Scan for the cell matching the given text and deliver its (X, Y) coordinate at center. 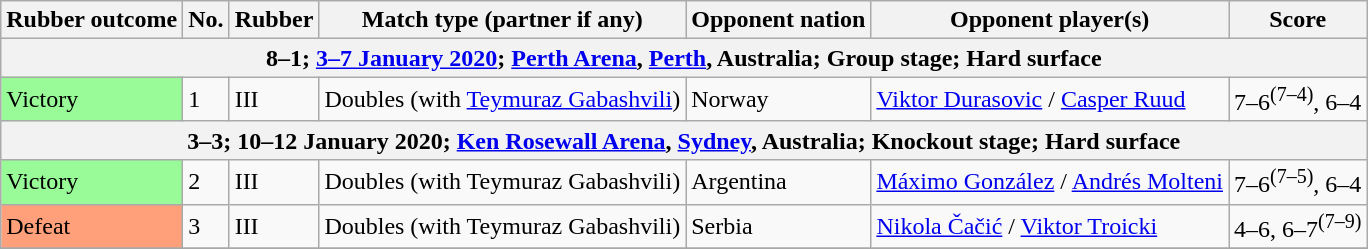
No. (206, 20)
Score (1297, 20)
1 (206, 100)
Serbia (778, 226)
4–6, 6–7(7–9) (1297, 226)
Match type (partner if any) (502, 20)
Rubber outcome (92, 20)
Opponent nation (778, 20)
Viktor Durasovic / Casper Ruud (1050, 100)
2 (206, 182)
Argentina (778, 182)
7–6(7–4), 6–4 (1297, 100)
Máximo González / Andrés Molteni (1050, 182)
Opponent player(s) (1050, 20)
Norway (778, 100)
7–6(7–5), 6–4 (1297, 182)
Nikola Čačić / Viktor Troicki (1050, 226)
Defeat (92, 226)
3 (206, 226)
8–1; 3–7 January 2020; Perth Arena, Perth, Australia; Group stage; Hard surface (684, 58)
3–3; 10–12 January 2020; Ken Rosewall Arena, Sydney, Australia; Knockout stage; Hard surface (684, 140)
Rubber (274, 20)
